Search for the cell housing the specified text and yield its [X, Y] center coordinate. 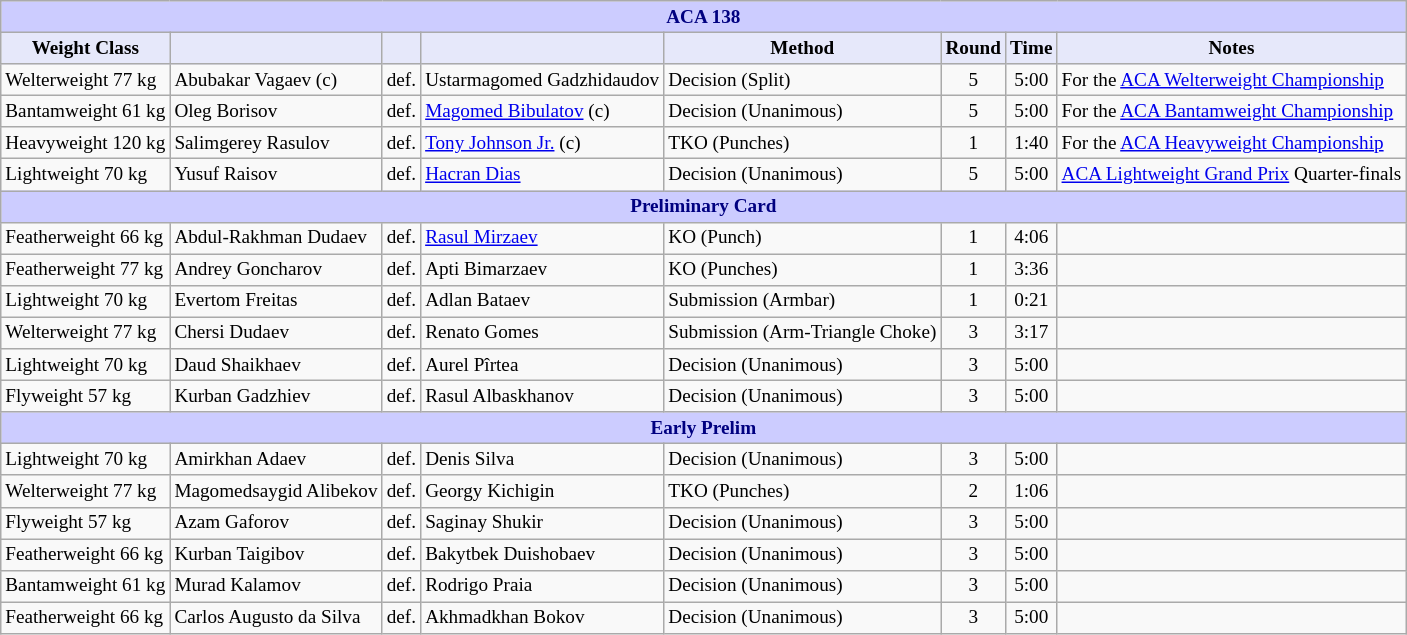
Magomed Bibulatov (c) [542, 111]
Abdul-Rakhman Dudaev [276, 238]
0:21 [1032, 301]
Rodrigo Praia [542, 586]
For the ACA Welterweight Championship [1232, 80]
Kurban Gadzhiev [276, 396]
KO (Punch) [802, 238]
Oleg Borisov [276, 111]
Aurel Pîrtea [542, 365]
Tony Johnson Jr. (c) [542, 143]
1:40 [1032, 143]
ACA 138 [704, 17]
Preliminary Card [704, 206]
For the ACA Heavyweight Championship [1232, 143]
Submission (Armbar) [802, 301]
Submission (Arm-Triangle Choke) [802, 333]
Chersi Dudaev [276, 333]
1:06 [1032, 491]
Adlan Bataev [542, 301]
Decision (Split) [802, 80]
Renato Gomes [542, 333]
Method [802, 48]
Andrey Goncharov [276, 270]
Salimgerey Rasulov [276, 143]
Evertom Freitas [276, 301]
KO (Punches) [802, 270]
Akhmadkhan Bokov [542, 618]
Azam Gaforov [276, 523]
Daud Shaikhaev [276, 365]
Yusuf Raisov [276, 175]
3:36 [1032, 270]
Amirkhan Adaev [276, 460]
Apti Bimarzaev [542, 270]
Denis Silva [542, 460]
Rasul Albaskhanov [542, 396]
Georgy Kichigin [542, 491]
Time [1032, 48]
4:06 [1032, 238]
2 [974, 491]
Round [974, 48]
Abubakar Vagaev (c) [276, 80]
Saginay Shukir [542, 523]
For the ACA Bantamweight Championship [1232, 111]
Weight Class [86, 48]
Rasul Mirzaev [542, 238]
ACA Lightweight Grand Prix Quarter-finals [1232, 175]
Early Prelim [704, 428]
Carlos Augusto da Silva [276, 618]
Kurban Taigibov [276, 554]
Magomedsaygid Alibekov [276, 491]
Ustarmagomed Gadzhidaudov [542, 80]
Heavyweight 120 kg [86, 143]
Featherweight 77 kg [86, 270]
Murad Kalamov [276, 586]
Hacran Dias [542, 175]
Bakytbek Duishobaev [542, 554]
3:17 [1032, 333]
Notes [1232, 48]
